From the cell containing the given text, extract its center point as (X, Y) coordinate. 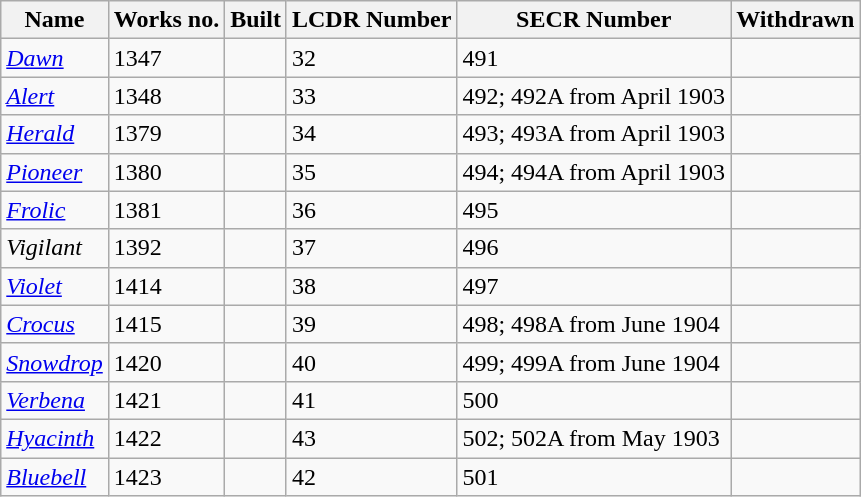
Violet (55, 286)
36 (371, 210)
33 (371, 96)
493; 493A from April 1903 (594, 134)
1347 (166, 58)
Crocus (55, 324)
1415 (166, 324)
Alert (55, 96)
1379 (166, 134)
496 (594, 248)
1348 (166, 96)
1423 (166, 477)
495 (594, 210)
492; 492A from April 1903 (594, 96)
40 (371, 362)
Name (55, 20)
Verbena (55, 400)
Snowdrop (55, 362)
494; 494A from April 1903 (594, 172)
Bluebell (55, 477)
37 (371, 248)
34 (371, 134)
500 (594, 400)
41 (371, 400)
38 (371, 286)
499; 499A from June 1904 (594, 362)
Withdrawn (796, 20)
39 (371, 324)
1420 (166, 362)
Pioneer (55, 172)
42 (371, 477)
Vigilant (55, 248)
32 (371, 58)
1414 (166, 286)
1422 (166, 438)
Dawn (55, 58)
LCDR Number (371, 20)
Herald (55, 134)
501 (594, 477)
498; 498A from June 1904 (594, 324)
35 (371, 172)
1392 (166, 248)
1380 (166, 172)
1421 (166, 400)
Hyacinth (55, 438)
Built (256, 20)
497 (594, 286)
SECR Number (594, 20)
1381 (166, 210)
491 (594, 58)
Works no. (166, 20)
502; 502A from May 1903 (594, 438)
43 (371, 438)
Frolic (55, 210)
